Output the [x, y] coordinate of the center of the cell containing the given text.  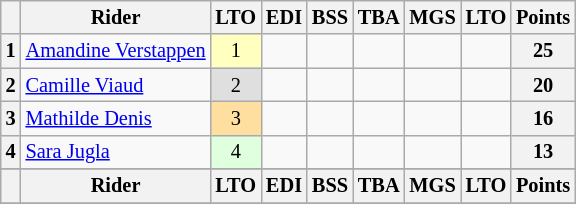
Sara Jugla [116, 152]
13 [543, 152]
Amandine Verstappen [116, 51]
16 [543, 118]
Mathilde Denis [116, 118]
Camille Viaud [116, 85]
20 [543, 85]
25 [543, 51]
